Pinpoint the cell where the given text exists, returning its [X, Y] midpoint coordinate. 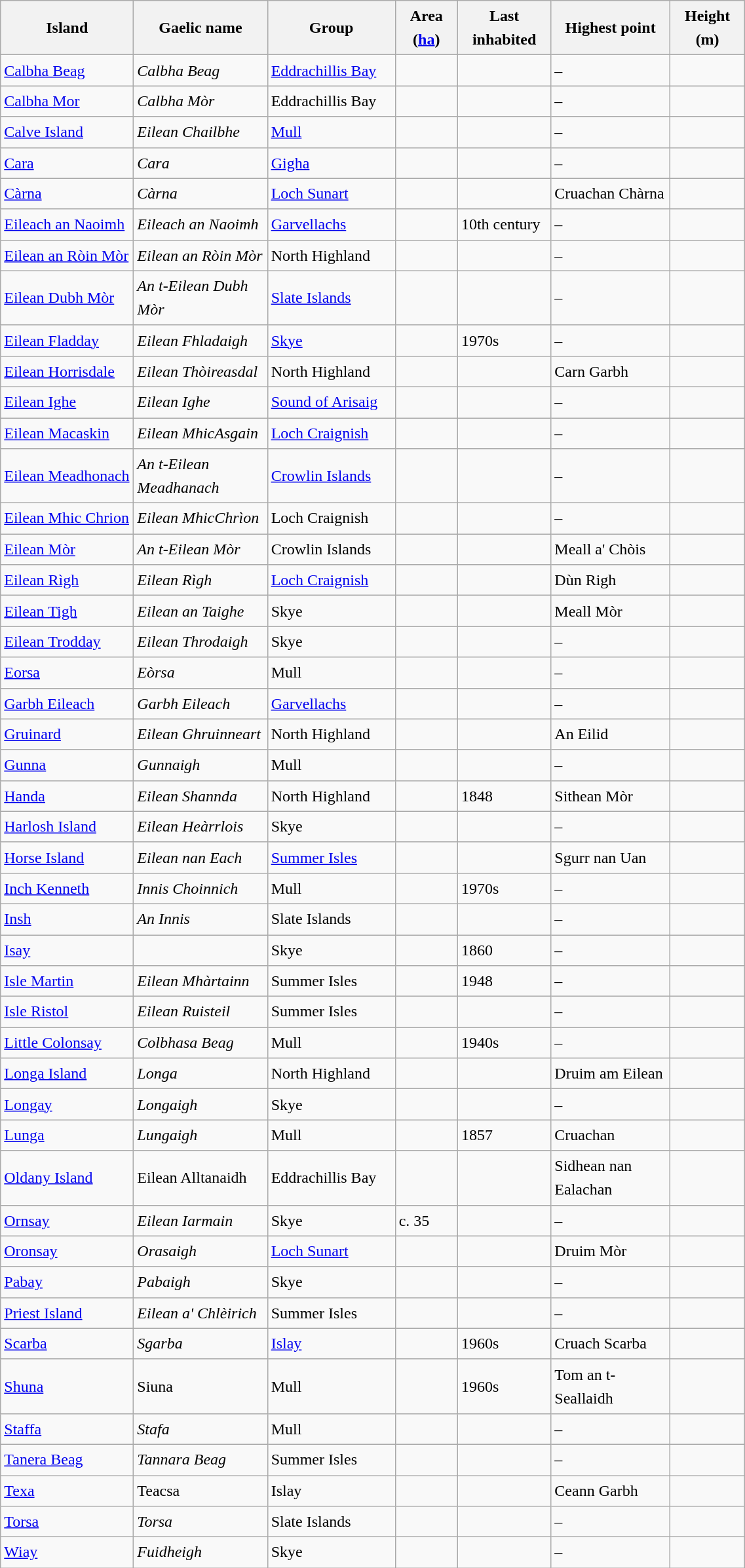
Eilean Iarmain [201, 1220]
Isle Martin [67, 982]
Longaigh [201, 1105]
Eilean Mòr [67, 549]
Lunga [67, 1135]
Eilean Mhàrtainn [201, 982]
Carn Garbh [611, 371]
Lungaigh [201, 1135]
Area (ha) [426, 28]
c. 35 [426, 1220]
Sithean Mòr [611, 795]
Pabay [67, 1282]
Priest Island [67, 1313]
Insh [67, 919]
Longay [67, 1105]
Island [67, 28]
An Eilid [611, 734]
Texa [67, 1491]
Oronsay [67, 1252]
Colbhasa Beag [201, 1043]
Sound of Arisaig [332, 402]
Eilean nan Each [201, 857]
Meall a' Chòis [611, 549]
Shuna [67, 1386]
Sidhean nan Ealachan [611, 1178]
Harlosh Island [67, 827]
Eilean MhicAsgain [201, 434]
Eilean Fhladaigh [201, 341]
Tanera Beag [67, 1460]
Cruachan [611, 1135]
Handa [67, 795]
Staffa [67, 1428]
Eilean a' Chlèirich [201, 1313]
Ornsay [67, 1220]
Cruachan Chàrna [611, 194]
An t-Eilean Dubh Mòr [201, 297]
Meall Mòr [611, 611]
Eilean Fladday [67, 341]
Last inhabited [504, 28]
Gaelic name [201, 28]
Fuidheigh [201, 1553]
1940s [504, 1043]
Eilean an Taighe [201, 611]
Height (m) [707, 28]
Isay [67, 950]
Orasaigh [201, 1252]
Group [332, 28]
Little Colonsay [67, 1043]
Stafa [201, 1428]
Eilean Tigh [67, 611]
Eòrsa [201, 672]
An Innis [201, 919]
1860 [504, 950]
Eilean Dubh Mòr [67, 297]
Inch Kenneth [67, 889]
An t-Eilean Mòr [201, 549]
Ceann Garbh [611, 1491]
Gruinard [67, 734]
Highest point [611, 28]
Eilean Ruisteil [201, 1012]
Eilean Shannda [201, 795]
Pabaigh [201, 1282]
Eilean Horrisdale [67, 371]
Eilean Meadhonach [67, 476]
1948 [504, 982]
Eilean Heàrrlois [201, 827]
Eilean Chailbhe [201, 132]
Eilean Ghruinneart [201, 734]
Longa [201, 1073]
Gigha [332, 163]
Eilean MhicChrìon [201, 519]
Scarba [67, 1343]
Cruach Scarba [611, 1343]
Sgarba [201, 1343]
1857 [504, 1135]
1848 [504, 795]
Wiay [67, 1553]
Tannara Beag [201, 1460]
Calbha Mor [67, 101]
Longa Island [67, 1073]
Eilean Alltanaidh [201, 1178]
Druim Mòr [611, 1252]
Calve Island [67, 132]
10th century [504, 224]
Eorsa [67, 672]
Eilean Throdaigh [201, 642]
Horse Island [67, 857]
Tom an t-Seallaidh [611, 1386]
Eilean Mhic Chrion [67, 519]
Siuna [201, 1386]
Eilean Trodday [67, 642]
Gunnaigh [201, 765]
Druim am Eilean [611, 1073]
Innis Choinnich [201, 889]
Dùn Righ [611, 581]
Eilean Macaskin [67, 434]
Teacsa [201, 1491]
Oldany Island [67, 1178]
Eilean Thòireasdal [201, 371]
Calbha Mòr [201, 101]
Sgurr nan Uan [611, 857]
An t-Eilean Meadhanach [201, 476]
Isle Ristol [67, 1012]
Gunna [67, 765]
